Detect which cell encompasses the target text, then output its (x, y) center coordinate. 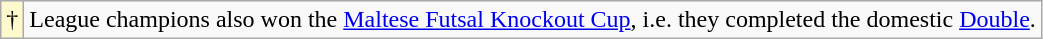
† (12, 20)
League champions also won the Maltese Futsal Knockout Cup, i.e. they completed the domestic Double. (533, 20)
